Find where the given text appears and provide that cell's center as (x, y) coordinate. 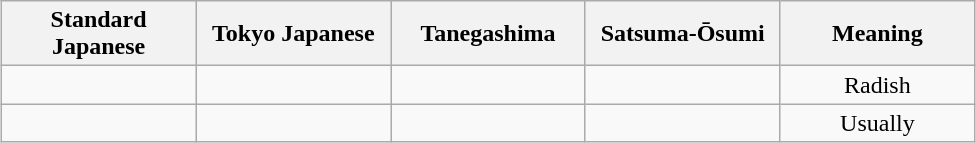
Tokyo Japanese (294, 34)
Radish (878, 85)
Satsuma-Ōsumi (682, 34)
Tanegashima (488, 34)
Standard Japanese (98, 34)
Usually (878, 123)
Meaning (878, 34)
